Determine the [X, Y] coordinate at the center of the cell enclosing the given text.  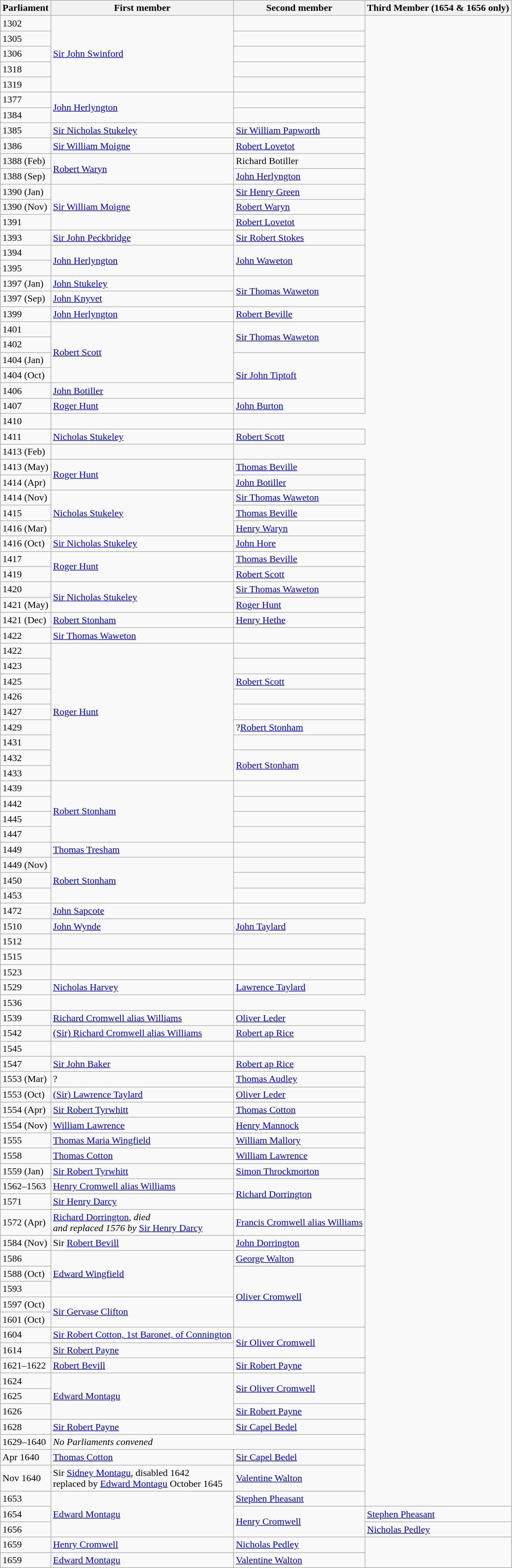
1445 [26, 819]
Apr 1640 [26, 1457]
Second member [299, 8]
John Hore [299, 544]
Henry Hethe [299, 620]
1377 [26, 100]
1629–1640 [26, 1442]
Sir Henry Green [299, 192]
1562–1563 [26, 1186]
1386 [26, 146]
1601 (Oct) [26, 1320]
1391 [26, 222]
Richard Dorrington [299, 1194]
1413 (Feb) [26, 452]
1539 [26, 1018]
1571 [26, 1202]
Sir John Swinford [142, 54]
Third Member (1654 & 1656 only) [438, 8]
1411 [26, 436]
Sir Gervase Clifton [142, 1312]
Sir John Baker [142, 1064]
1421 (May) [26, 605]
1385 [26, 130]
1523 [26, 972]
1302 [26, 23]
1433 [26, 773]
1510 [26, 926]
1420 [26, 589]
Sir Henry Darcy [142, 1202]
1558 [26, 1155]
George Walton [299, 1258]
1447 [26, 834]
1512 [26, 942]
1559 (Jan) [26, 1171]
1653 [26, 1499]
1421 (Dec) [26, 620]
(Sir) Lawrence Taylard [142, 1094]
John Waweton [299, 261]
Henry Cromwell alias Williams [142, 1186]
Henry Mannock [299, 1125]
John Wynde [142, 926]
Francis Cromwell alias Williams [299, 1222]
1415 [26, 513]
Nov 1640 [26, 1478]
1394 [26, 253]
1429 [26, 727]
Sir William Papworth [299, 130]
1397 (Sep) [26, 299]
(Sir) Richard Cromwell alias Williams [142, 1033]
John Stukeley [142, 283]
Sir John Peckbridge [142, 238]
1393 [26, 238]
1305 [26, 39]
1624 [26, 1381]
Simon Throckmorton [299, 1171]
Sir Sidney Montagu, disabled 1642 replaced by Edward Montagu October 1645 [142, 1478]
Richard Botiller [299, 161]
John Burton [299, 406]
Robert Bevill [142, 1365]
No Parliaments convened [207, 1442]
1306 [26, 54]
1425 [26, 681]
1654 [26, 1514]
1388 (Sep) [26, 176]
Robert Beville [299, 314]
1388 (Feb) [26, 161]
1404 (Jan) [26, 360]
1319 [26, 84]
1439 [26, 788]
1515 [26, 957]
1406 [26, 390]
Thomas Tresham [142, 850]
1427 [26, 712]
1390 (Jan) [26, 192]
1656 [26, 1529]
1604 [26, 1335]
1625 [26, 1396]
1413 (May) [26, 467]
1390 (Nov) [26, 207]
1472 [26, 911]
?Robert Stonham [299, 727]
Nicholas Harvey [142, 987]
Edward Wingfield [142, 1274]
1384 [26, 115]
1553 (Oct) [26, 1094]
1404 (Oct) [26, 375]
1593 [26, 1289]
1426 [26, 697]
Oliver Cromwell [299, 1297]
1449 [26, 850]
Sir John Tiptoft [299, 375]
1545 [26, 1049]
? [142, 1079]
1597 (Oct) [26, 1304]
1553 (Mar) [26, 1079]
1614 [26, 1350]
1417 [26, 559]
1554 (Apr) [26, 1110]
1626 [26, 1411]
1432 [26, 758]
Henry Waryn [299, 528]
1628 [26, 1427]
1536 [26, 1003]
Thomas Audley [299, 1079]
Lawrence Taylard [299, 987]
Parliament [26, 8]
1399 [26, 314]
1547 [26, 1064]
John Knyvet [142, 299]
1401 [26, 329]
John Sapcote [142, 911]
Richard Dorrington, died and replaced 1576 by Sir Henry Darcy [142, 1222]
1402 [26, 345]
1588 (Oct) [26, 1274]
Sir Robert Stokes [299, 238]
1416 (Mar) [26, 528]
1442 [26, 804]
William Mallory [299, 1140]
1318 [26, 69]
Richard Cromwell alias Williams [142, 1018]
1419 [26, 574]
1395 [26, 268]
1555 [26, 1140]
1397 (Jan) [26, 283]
John Dorrington [299, 1243]
1414 (Nov) [26, 498]
1410 [26, 421]
1529 [26, 987]
1423 [26, 666]
1407 [26, 406]
Sir Robert Bevill [142, 1243]
First member [142, 8]
1572 (Apr) [26, 1222]
1621–1622 [26, 1365]
1554 (Nov) [26, 1125]
1414 (Apr) [26, 482]
1453 [26, 895]
Sir Robert Cotton, 1st Baronet, of Connington [142, 1335]
1542 [26, 1033]
John Taylard [299, 926]
1586 [26, 1258]
1449 (Nov) [26, 865]
1450 [26, 880]
1431 [26, 743]
1584 (Nov) [26, 1243]
1416 (Oct) [26, 544]
Thomas Maria Wingfield [142, 1140]
